Identify which cell holds the provided text, then report its [x, y] central coordinate. 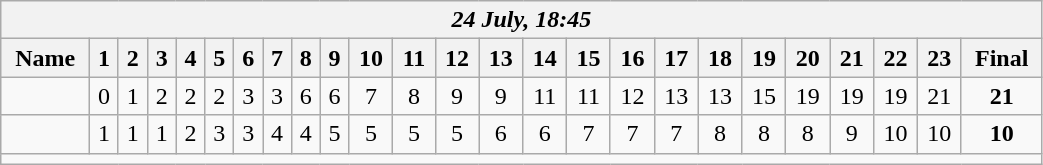
20 [808, 58]
17 [676, 58]
14 [545, 58]
24 July, 18:45 [522, 20]
0 [104, 96]
23 [939, 58]
18 [720, 58]
Final [1002, 58]
22 [896, 58]
16 [632, 58]
Name [46, 58]
